Return [x, y] of the center of cell containing provided text 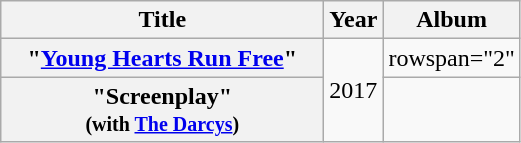
"Screenplay"(with The Darcys) [162, 110]
Year [354, 20]
Title [162, 20]
Album [452, 20]
rowspan="2" [452, 58]
2017 [354, 90]
"Young Hearts Run Free" [162, 58]
